Capture the cell that displays the provided text and extract its [x, y] central coordinate. 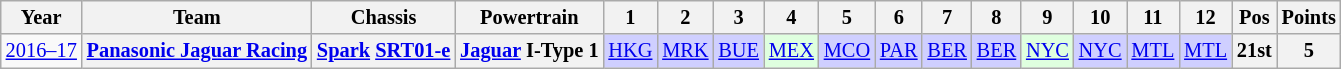
MCO [847, 51]
Jaguar I-Type 1 [529, 51]
BUE [738, 51]
Pos [1254, 17]
7 [946, 17]
12 [1206, 17]
11 [1152, 17]
Team [197, 17]
MEX [792, 51]
6 [898, 17]
HKG [630, 51]
MRK [685, 51]
Powertrain [529, 17]
1 [630, 17]
4 [792, 17]
Spark SRT01-e [384, 51]
9 [1048, 17]
Panasonic Jaguar Racing [197, 51]
10 [1100, 17]
PAR [898, 51]
Chassis [384, 17]
Points [1309, 17]
Year [42, 17]
2016–17 [42, 51]
8 [996, 17]
21st [1254, 51]
2 [685, 17]
3 [738, 17]
